Provide the (x, y) coordinate of the cell's center where the given text is located.  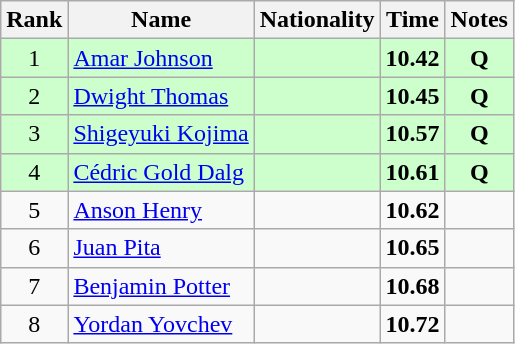
1 (34, 58)
Dwight Thomas (161, 96)
10.61 (412, 172)
Notes (479, 20)
Yordan Yovchev (161, 324)
5 (34, 210)
10.68 (412, 286)
3 (34, 134)
10.57 (412, 134)
Juan Pita (161, 248)
Time (412, 20)
7 (34, 286)
Rank (34, 20)
Anson Henry (161, 210)
10.45 (412, 96)
6 (34, 248)
Amar Johnson (161, 58)
Name (161, 20)
2 (34, 96)
Benjamin Potter (161, 286)
10.65 (412, 248)
Nationality (317, 20)
4 (34, 172)
Cédric Gold Dalg (161, 172)
Shigeyuki Kojima (161, 134)
8 (34, 324)
10.42 (412, 58)
10.72 (412, 324)
10.62 (412, 210)
